Provide the [X, Y] coordinate of the cell's center where the given text is located.  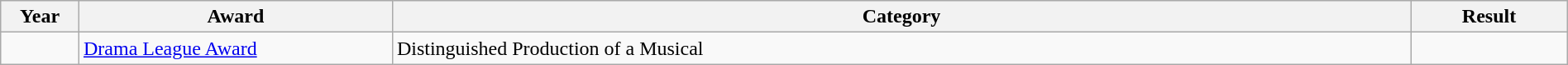
Year [40, 17]
Result [1489, 17]
Category [901, 17]
Drama League Award [235, 48]
Distinguished Production of a Musical [901, 48]
Award [235, 17]
